Extract the (x, y) coordinate from the center of the cell holding the provided text.  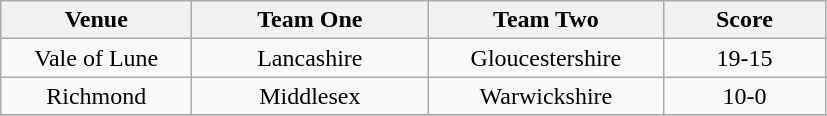
Venue (96, 20)
Middlesex (310, 96)
10-0 (744, 96)
Vale of Lune (96, 58)
Team Two (546, 20)
Team One (310, 20)
Warwickshire (546, 96)
19-15 (744, 58)
Gloucestershire (546, 58)
Richmond (96, 96)
Score (744, 20)
Lancashire (310, 58)
